For the text-containing cell, return its midpoint in (x, y) coordinate format. 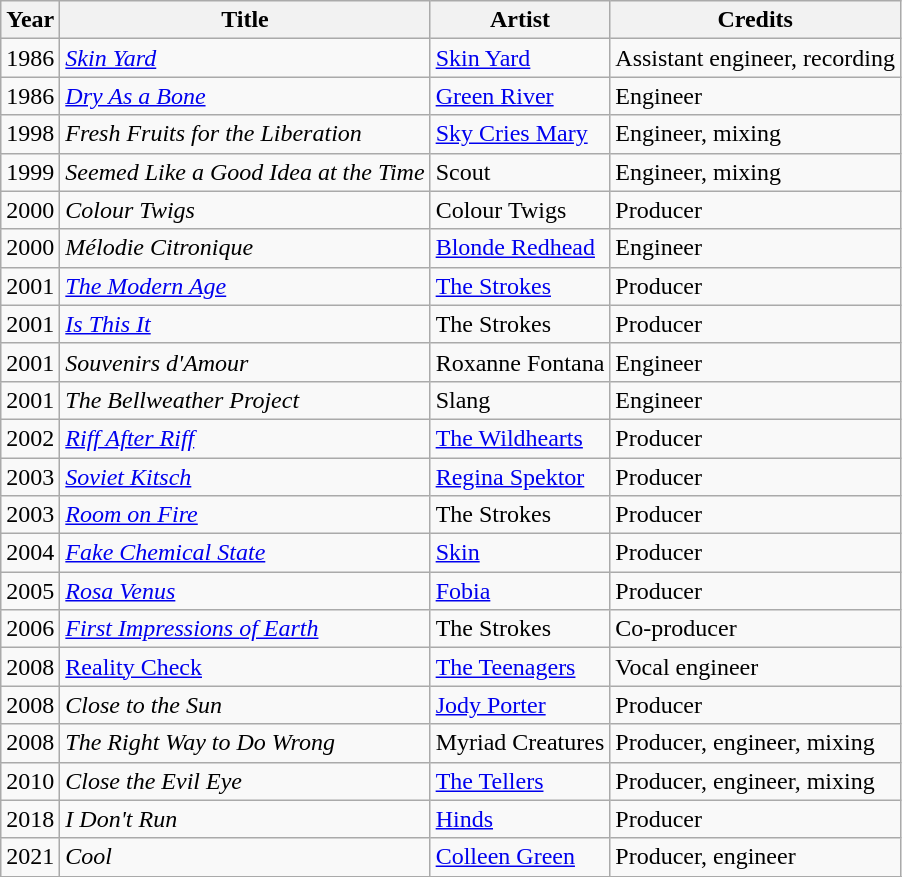
Colleen Green (520, 857)
Jody Porter (520, 705)
2002 (30, 438)
The Tellers (520, 781)
Rosa Venus (245, 591)
The Modern Age (245, 286)
Title (245, 20)
1998 (30, 134)
First Impressions of Earth (245, 629)
1999 (30, 172)
The Bellweather Project (245, 400)
Roxanne Fontana (520, 362)
Skin (520, 553)
Mélodie Citronique (245, 248)
Producer, engineer (756, 857)
Green River (520, 96)
Vocal engineer (756, 667)
2018 (30, 819)
Dry As a Bone (245, 96)
Myriad Creatures (520, 743)
Regina Spektor (520, 477)
Credits (756, 20)
2006 (30, 629)
2021 (30, 857)
Seemed Like a Good Idea at the Time (245, 172)
Blonde Redhead (520, 248)
2004 (30, 553)
Close the Evil Eye (245, 781)
Slang (520, 400)
Close to the Sun (245, 705)
2005 (30, 591)
I Don't Run (245, 819)
Co-producer (756, 629)
Fresh Fruits for the Liberation (245, 134)
Year (30, 20)
Scout (520, 172)
Fobia (520, 591)
Artist (520, 20)
Fake Chemical State (245, 553)
Riff After Riff (245, 438)
Souvenirs d'Amour (245, 362)
The Teenagers (520, 667)
The Wildhearts (520, 438)
The Right Way to Do Wrong (245, 743)
Sky Cries Mary (520, 134)
2010 (30, 781)
Room on Fire (245, 515)
Reality Check (245, 667)
Hinds (520, 819)
Assistant engineer, recording (756, 58)
Is This It (245, 324)
Soviet Kitsch (245, 477)
Cool (245, 857)
